Output the (x, y) coordinate of the center of the cell containing the given text.  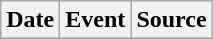
Date (30, 20)
Event (96, 20)
Source (172, 20)
